Determine the [X, Y] coordinate at the center of the cell enclosing the given text.  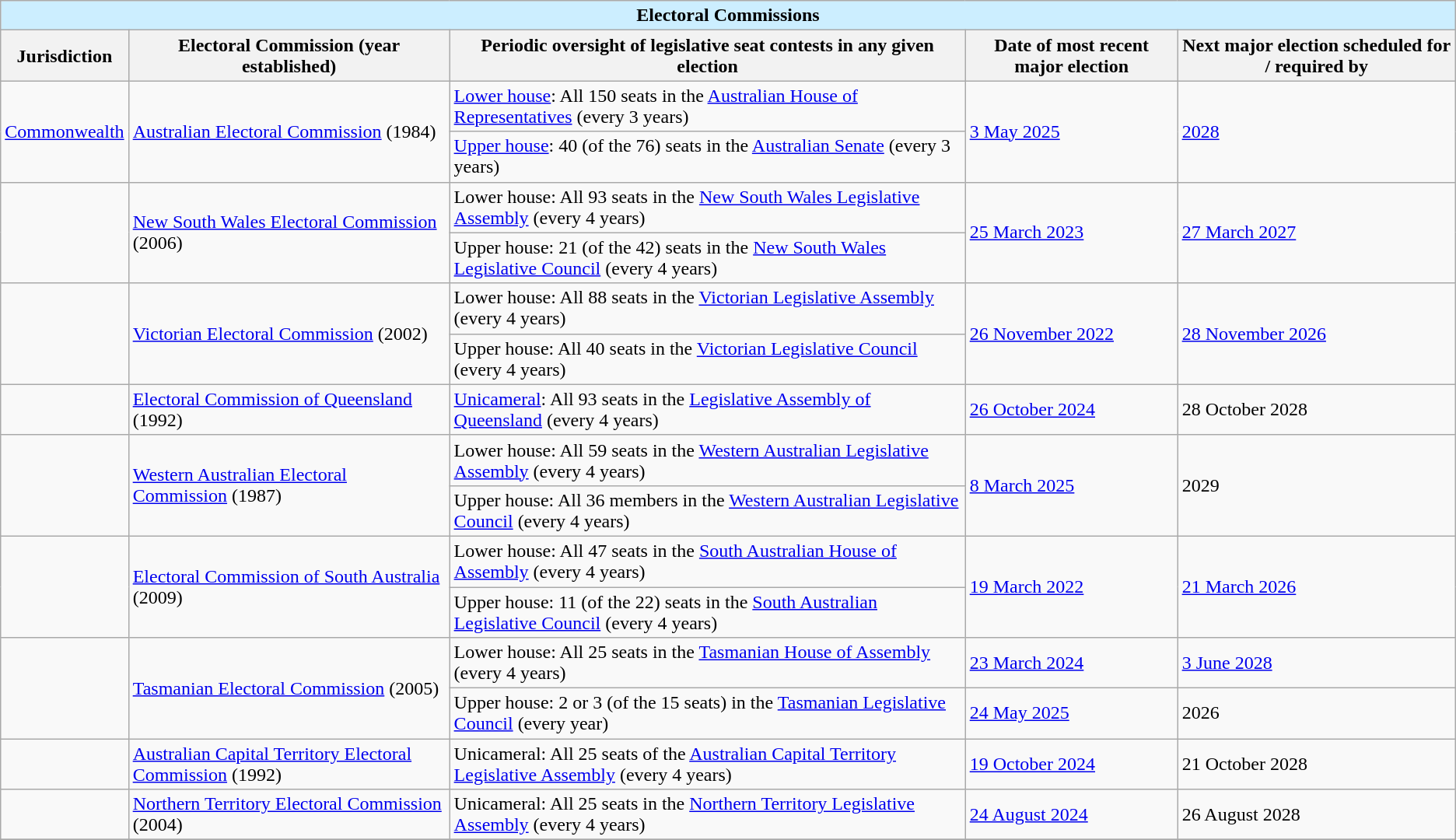
Lower house: All 88 seats in the Victorian Legislative Assembly (every 4 years) [708, 308]
28 November 2026 [1316, 334]
Electoral Commission of South Australia (2009) [289, 586]
New South Wales Electoral Commission (2006) [289, 233]
Upper house: 2 or 3 (of the 15 seats) in the Tasmanian Legislative Council (every year) [708, 714]
26 November 2022 [1072, 334]
26 October 2024 [1072, 409]
Upper house: All 40 seats in the Victorian Legislative Council (every 4 years) [708, 359]
Australian Capital Territory Electoral Commission (1992) [289, 764]
3 June 2028 [1316, 663]
25 March 2023 [1072, 233]
3 May 2025 [1072, 131]
24 August 2024 [1072, 815]
24 May 2025 [1072, 714]
Lower house: All 47 seats in the South Australian House of Assembly (every 4 years) [708, 562]
Electoral Commission (year established) [289, 56]
Electoral Commissions [728, 16]
Upper house: 11 (of the 22) seats in the South Australian Legislative Council (every 4 years) [708, 611]
Lower house: All 25 seats in the Tasmanian House of Assembly (every 4 years) [708, 663]
2028 [1316, 131]
23 March 2024 [1072, 663]
Upper house: 40 (of the 76) seats in the Australian Senate (every 3 years) [708, 157]
Unicameral: All 93 seats in the Legislative Assembly of Queensland (every 4 years) [708, 409]
26 August 2028 [1316, 815]
21 October 2028 [1316, 764]
Electoral Commission of Queensland (1992) [289, 409]
19 March 2022 [1072, 586]
Commonwealth [65, 131]
Periodic oversight of legislative seat contests in any given election [708, 56]
Northern Territory Electoral Commission (2004) [289, 815]
Western Australian Electoral Commission (1987) [289, 485]
Jurisdiction [65, 56]
Victorian Electoral Commission (2002) [289, 334]
28 October 2028 [1316, 409]
Unicameral: All 25 seats in the Northern Territory Legislative Assembly (every 4 years) [708, 815]
Lower house: All 150 seats in the Australian House of Representatives (every 3 years) [708, 106]
Next major election scheduled for / required by [1316, 56]
2029 [1316, 485]
Lower house: All 93 seats in the New South Wales Legislative Assembly (every 4 years) [708, 207]
Date of most recent major election [1072, 56]
21 March 2026 [1316, 586]
19 October 2024 [1072, 764]
Upper house: All 36 members in the Western Australian Legislative Council (every 4 years) [708, 510]
Australian Electoral Commission (1984) [289, 131]
8 March 2025 [1072, 485]
Unicameral: All 25 seats of the Australian Capital Territory Legislative Assembly (every 4 years) [708, 764]
2026 [1316, 714]
Upper house: 21 (of the 42) seats in the New South Wales Legislative Council (every 4 years) [708, 258]
Tasmanian Electoral Commission (2005) [289, 688]
27 March 2027 [1316, 233]
Lower house: All 59 seats in the Western Australian Legislative Assembly (every 4 years) [708, 460]
